Output the (x, y) coordinate of the center of the cell containing the given text.  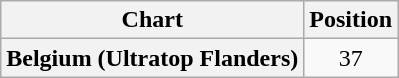
37 (351, 58)
Position (351, 20)
Belgium (Ultratop Flanders) (152, 58)
Chart (152, 20)
